Detect which cell encompasses the target text, then output its (x, y) center coordinate. 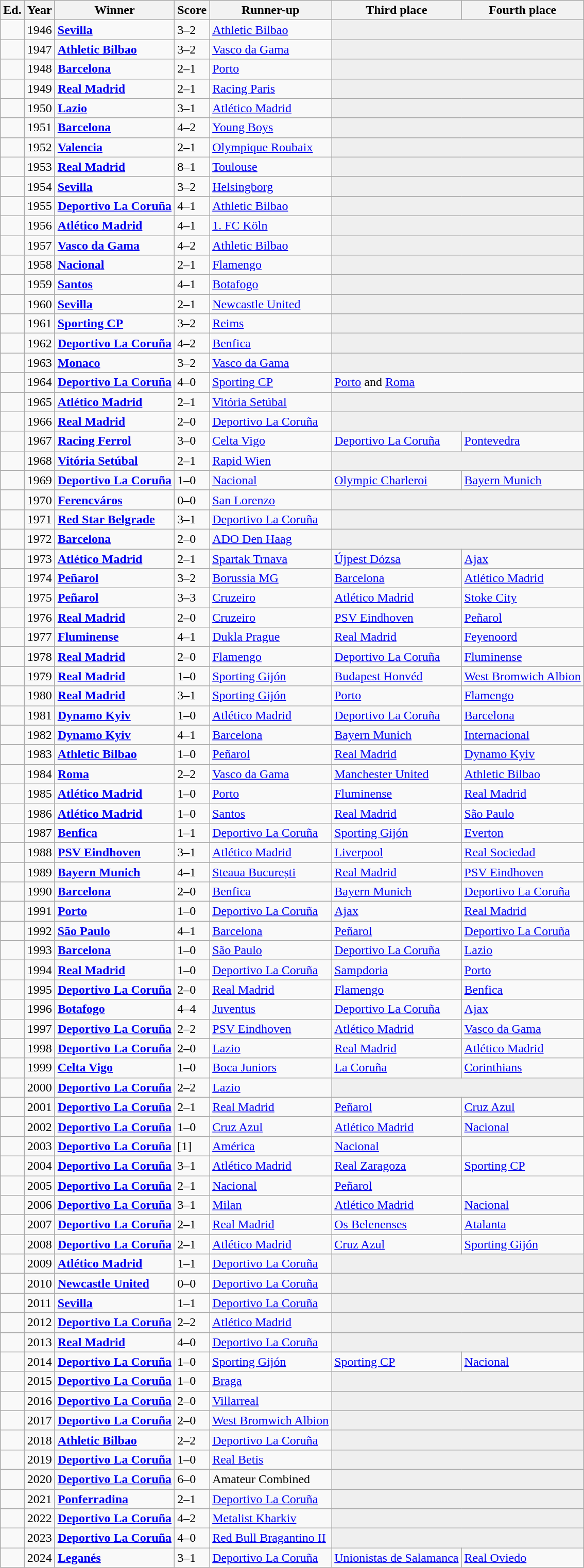
1980 (39, 696)
2020 (39, 1479)
1978 (39, 657)
Racing Ferrol (114, 441)
2001 (39, 1107)
1991 (39, 911)
2021 (39, 1499)
2000 (39, 1087)
Liverpool (397, 852)
Pontevedra (522, 441)
1998 (39, 1048)
1956 (39, 225)
1970 (39, 500)
Score (192, 10)
2006 (39, 1205)
1954 (39, 186)
Third place (397, 10)
1968 (39, 461)
[1] (192, 1146)
1967 (39, 441)
Olympique Roubaix (271, 147)
2009 (39, 1264)
Manchester United (397, 774)
1955 (39, 206)
2002 (39, 1126)
2007 (39, 1225)
1996 (39, 1009)
Young Boys (271, 128)
1986 (39, 813)
Villarreal (271, 1401)
Braga (271, 1381)
Porto and Roma (457, 382)
Unionistas de Salamanca (397, 1558)
8–1 (192, 167)
Metalist Kharkiv (271, 1519)
2005 (39, 1185)
1948 (39, 69)
1989 (39, 872)
Amateur Combined (271, 1479)
Toulouse (271, 167)
2023 (39, 1538)
Everton (522, 833)
Olympic Charleroi (397, 480)
1958 (39, 265)
1964 (39, 382)
Spartak Trnava (271, 558)
Újpest Dózsa (397, 558)
2015 (39, 1381)
Steaua București (271, 872)
Stoke City (522, 598)
1994 (39, 970)
Corinthians (522, 1068)
1982 (39, 735)
1997 (39, 1029)
1969 (39, 480)
1946 (39, 30)
Dukla Prague (271, 637)
1972 (39, 539)
1987 (39, 833)
1990 (39, 892)
San Lorenzo (271, 500)
La Coruña (397, 1068)
1971 (39, 519)
Red Star Belgrade (114, 519)
2014 (39, 1362)
Milan (271, 1205)
Feyenoord (522, 637)
Real Zaragoza (397, 1166)
1962 (39, 343)
1985 (39, 794)
Winner (114, 10)
Real Sociedad (522, 852)
Roma (114, 774)
Boca Juniors (271, 1068)
1988 (39, 852)
1963 (39, 363)
1973 (39, 558)
Sampdoria (397, 970)
2024 (39, 1558)
1960 (39, 304)
2010 (39, 1283)
Racing Paris (271, 89)
1983 (39, 754)
Internacional (522, 735)
1975 (39, 598)
2008 (39, 1244)
4–4 (192, 1009)
Valencia (114, 147)
1965 (39, 402)
2012 (39, 1323)
1976 (39, 618)
Helsingborg (271, 186)
1951 (39, 128)
Runner-up (271, 10)
1993 (39, 950)
1953 (39, 167)
1984 (39, 774)
Borussia MG (271, 578)
Red Bull Bragantino II (271, 1538)
Os Belenenses (397, 1225)
1947 (39, 49)
1957 (39, 245)
1977 (39, 637)
Ferencváros (114, 500)
1999 (39, 1068)
2003 (39, 1146)
1995 (39, 990)
2004 (39, 1166)
2018 (39, 1440)
1979 (39, 676)
Ed. (12, 10)
1974 (39, 578)
3–0 (192, 441)
2019 (39, 1459)
Real Oviedo (522, 1558)
Rapid Wien (271, 461)
Monaco (114, 363)
Budapest Honvéd (397, 676)
1. FC Köln (271, 225)
2011 (39, 1303)
2013 (39, 1342)
ADO Den Haag (271, 539)
2016 (39, 1401)
Atalanta (522, 1225)
Reims (271, 324)
1949 (39, 89)
Fourth place (522, 10)
6–0 (192, 1479)
1959 (39, 285)
1992 (39, 931)
1961 (39, 324)
2017 (39, 1420)
1966 (39, 421)
2022 (39, 1519)
Year (39, 10)
3–3 (192, 598)
1981 (39, 715)
Ponferradina (114, 1499)
Real Betis (271, 1459)
América (271, 1146)
1950 (39, 108)
Leganés (114, 1558)
Juventus (271, 1009)
1952 (39, 147)
